Capture the cell that displays the provided text and extract its [X, Y] central coordinate. 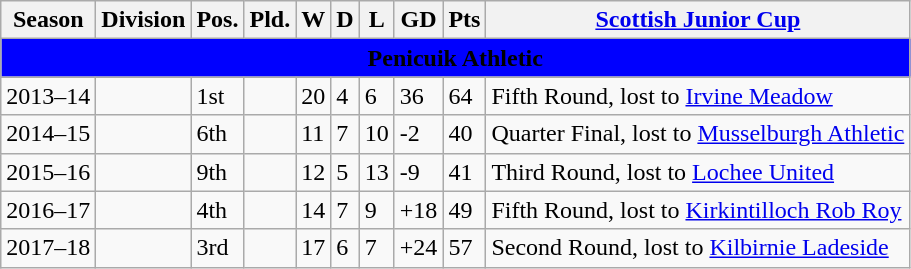
17 [314, 248]
11 [314, 134]
40 [464, 134]
2017–18 [48, 248]
41 [464, 172]
5 [345, 172]
4th [218, 210]
D [345, 20]
L [376, 20]
9th [218, 172]
12 [314, 172]
Pos. [218, 20]
64 [464, 96]
2014–15 [48, 134]
-9 [418, 172]
+18 [418, 210]
4 [345, 96]
Fifth Round, lost to Kirkintilloch Rob Roy [698, 210]
GD [418, 20]
Third Round, lost to Lochee United [698, 172]
13 [376, 172]
57 [464, 248]
2016–17 [48, 210]
Second Round, lost to Kilbirnie Ladeside [698, 248]
10 [376, 134]
Penicuik Athletic [456, 58]
Quarter Final, lost to Musselburgh Athletic [698, 134]
49 [464, 210]
9 [376, 210]
-2 [418, 134]
36 [418, 96]
Pts [464, 20]
6th [218, 134]
14 [314, 210]
+24 [418, 248]
3rd [218, 248]
2013–14 [48, 96]
Fifth Round, lost to Irvine Meadow [698, 96]
Scottish Junior Cup [698, 20]
Pld. [270, 20]
2015–16 [48, 172]
Division [144, 20]
Season [48, 20]
W [314, 20]
1st [218, 96]
20 [314, 96]
